Identify which cell holds the provided text, then report its [X, Y] central coordinate. 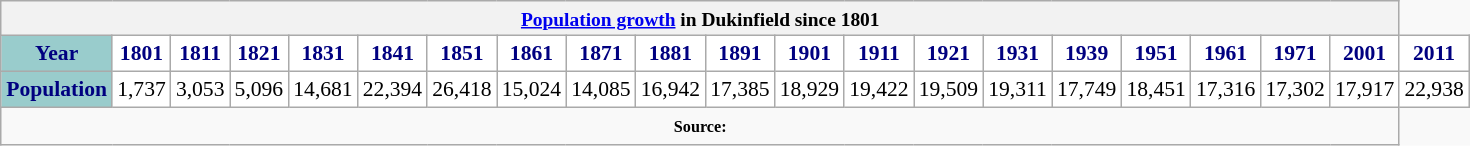
1871 [600, 54]
17,749 [1086, 90]
1861 [532, 54]
17,917 [1364, 90]
1971 [1294, 54]
22,938 [1434, 90]
15,024 [532, 90]
3,053 [200, 90]
18,929 [810, 90]
Source: [700, 126]
1811 [200, 54]
22,394 [392, 90]
19,509 [948, 90]
1951 [1156, 54]
1901 [810, 54]
1881 [670, 54]
Population growth in Dukinfield since 1801 [700, 18]
1939 [1086, 54]
26,418 [462, 90]
1821 [260, 54]
1,737 [142, 90]
1931 [1018, 54]
Population [56, 90]
1801 [142, 54]
1921 [948, 54]
17,385 [740, 90]
18,451 [1156, 90]
1961 [1226, 54]
1851 [462, 54]
1841 [392, 54]
1891 [740, 54]
5,096 [260, 90]
1831 [322, 54]
Year [56, 54]
17,316 [1226, 90]
2001 [1364, 54]
2011 [1434, 54]
19,311 [1018, 90]
17,302 [1294, 90]
16,942 [670, 90]
14,681 [322, 90]
19,422 [878, 90]
1911 [878, 54]
14,085 [600, 90]
